Scan for the cell matching the given text and deliver its [x, y] coordinate at center. 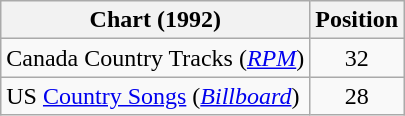
Position [357, 20]
32 [357, 58]
Canada Country Tracks (RPM) [156, 58]
Chart (1992) [156, 20]
28 [357, 96]
US Country Songs (Billboard) [156, 96]
